Extract the [x, y] coordinate from the center of the cell holding the provided text.  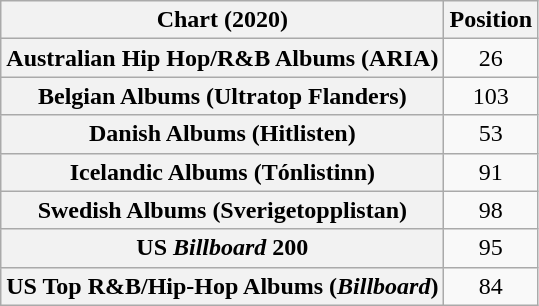
Position [491, 20]
95 [491, 248]
91 [491, 172]
53 [491, 134]
US Top R&B/Hip-Hop Albums (Billboard) [222, 286]
103 [491, 96]
Icelandic Albums (Tónlistinn) [222, 172]
Swedish Albums (Sverigetopplistan) [222, 210]
Danish Albums (Hitlisten) [222, 134]
84 [491, 286]
Australian Hip Hop/R&B Albums (ARIA) [222, 58]
98 [491, 210]
26 [491, 58]
US Billboard 200 [222, 248]
Belgian Albums (Ultratop Flanders) [222, 96]
Chart (2020) [222, 20]
